Return the (X, Y) coordinate for the center point of the cell that contains the specified text.  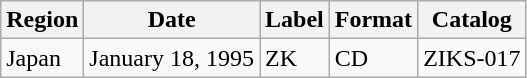
Label (295, 20)
ZK (295, 58)
ZIKS-017 (472, 58)
Catalog (472, 20)
Region (42, 20)
Format (373, 20)
January 18, 1995 (172, 58)
CD (373, 58)
Date (172, 20)
Japan (42, 58)
